Provide the (X, Y) coordinate of the cell's center where the given text is located.  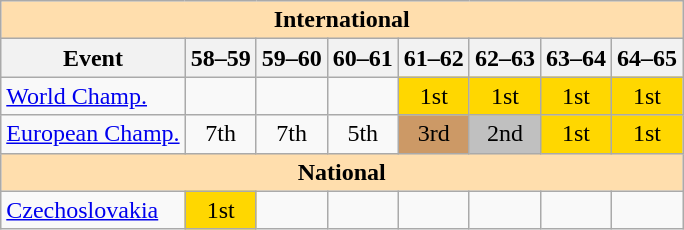
Event (93, 58)
2nd (504, 134)
European Champ. (93, 134)
58–59 (220, 58)
Czechoslovakia (93, 210)
60–61 (362, 58)
5th (362, 134)
National (342, 172)
World Champ. (93, 96)
59–60 (292, 58)
64–65 (646, 58)
62–63 (504, 58)
3rd (434, 134)
63–64 (576, 58)
61–62 (434, 58)
International (342, 20)
